Locate the cell with the specified text and output its (X, Y) center coordinate. 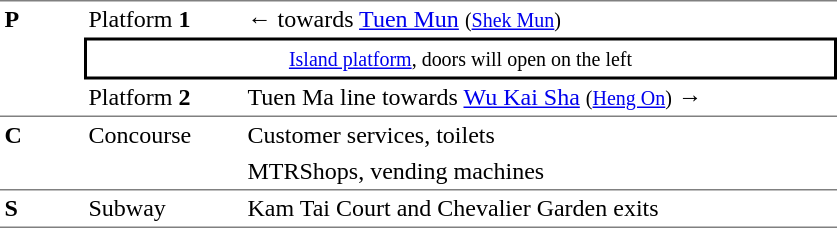
S (42, 209)
C (42, 154)
P (42, 58)
Platform 2 (164, 99)
MTRShops, vending machines (540, 172)
Tuen Ma line towards Wu Kai Sha (Heng On) → (540, 99)
Kam Tai Court and Chevalier Garden exits (540, 209)
Platform 1 (164, 19)
Island platform, doors will open on the left (460, 59)
← towards Tuen Mun (Shek Mun) (540, 19)
Customer services, toilets (540, 135)
Subway (164, 209)
Concourse (164, 154)
